Search for the cell housing the specified text and yield its (X, Y) center coordinate. 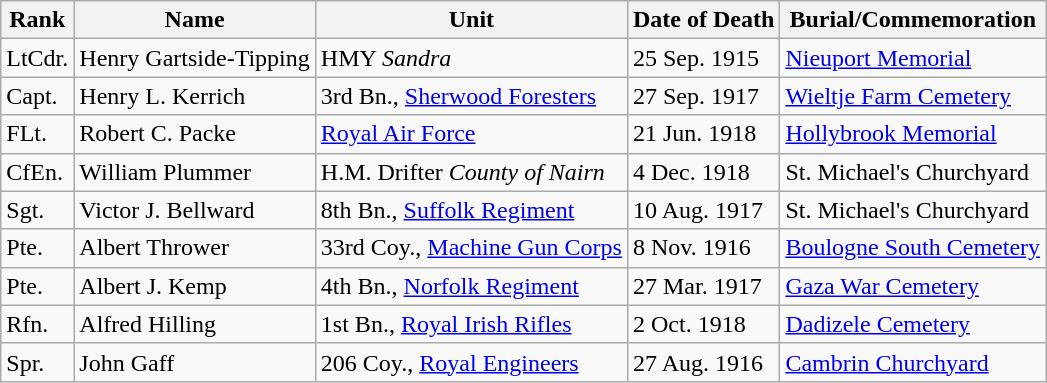
Hollybrook Memorial (913, 134)
Alfred Hilling (195, 324)
Nieuport Memorial (913, 58)
3rd Bn., Sherwood Foresters (471, 96)
HMY Sandra (471, 58)
21 Jun. 1918 (703, 134)
Wieltje Farm Cemetery (913, 96)
10 Aug. 1917 (703, 210)
25 Sep. 1915 (703, 58)
Name (195, 20)
27 Mar. 1917 (703, 286)
Victor J. Bellward (195, 210)
Henry Gartside-Tipping (195, 58)
John Gaff (195, 362)
Henry L. Kerrich (195, 96)
8 Nov. 1916 (703, 248)
Burial/Commemoration (913, 20)
206 Coy., Royal Engineers (471, 362)
Cambrin Churchyard (913, 362)
27 Sep. 1917 (703, 96)
Royal Air Force (471, 134)
Gaza War Cemetery (913, 286)
Date of Death (703, 20)
Rfn. (38, 324)
Robert C. Packe (195, 134)
Dadizele Cemetery (913, 324)
4th Bn., Norfolk Regiment (471, 286)
2 Oct. 1918 (703, 324)
8th Bn., Suffolk Regiment (471, 210)
H.M. Drifter County of Nairn (471, 172)
CfEn. (38, 172)
Rank (38, 20)
Spr. (38, 362)
33rd Coy., Machine Gun Corps (471, 248)
FLt. (38, 134)
1st Bn., Royal Irish Rifles (471, 324)
4 Dec. 1918 (703, 172)
Sgt. (38, 210)
Albert J. Kemp (195, 286)
LtCdr. (38, 58)
William Plummer (195, 172)
Capt. (38, 96)
27 Aug. 1916 (703, 362)
Unit (471, 20)
Boulogne South Cemetery (913, 248)
Albert Thrower (195, 248)
